Provide the [X, Y] coordinate of the cell's center where the given text is located.  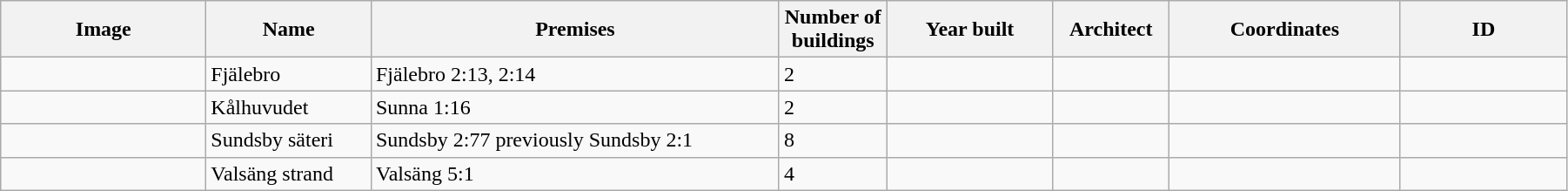
Kålhuvudet [289, 107]
Sundsby 2:77 previously Sundsby 2:1 [574, 140]
Fjälebro 2:13, 2:14 [574, 74]
Valsäng 5:1 [574, 174]
Image [104, 30]
Premises [574, 30]
4 [833, 174]
8 [833, 140]
Year built [969, 30]
Fjälebro [289, 74]
Coordinates [1284, 30]
Number ofbuildings [833, 30]
Architect [1110, 30]
Sundsby säteri [289, 140]
Sunna 1:16 [574, 107]
Valsäng strand [289, 174]
Name [289, 30]
ID [1483, 30]
